Output the (x, y) coordinate of the center of the cell containing the given text.  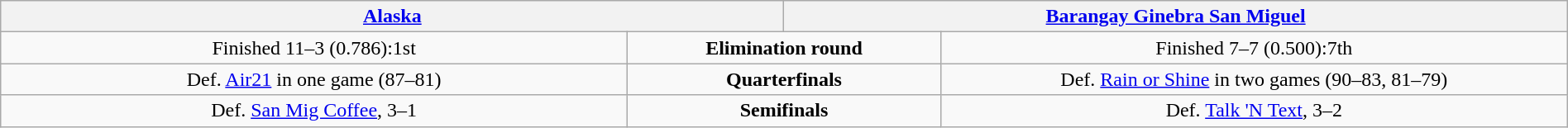
Alaska (392, 17)
Elimination round (784, 48)
Semifinals (784, 111)
Finished 7–7 (0.500):7th (1254, 48)
Quarterfinals (784, 79)
Barangay Ginebra San Miguel (1176, 17)
Def. Rain or Shine in two games (90–83, 81–79) (1254, 79)
Def. Air21 in one game (87–81) (314, 79)
Def. San Mig Coffee, 3–1 (314, 111)
Def. Talk 'N Text, 3–2 (1254, 111)
Finished 11–3 (0.786):1st (314, 48)
